Identify which cell holds the provided text, then report its (x, y) central coordinate. 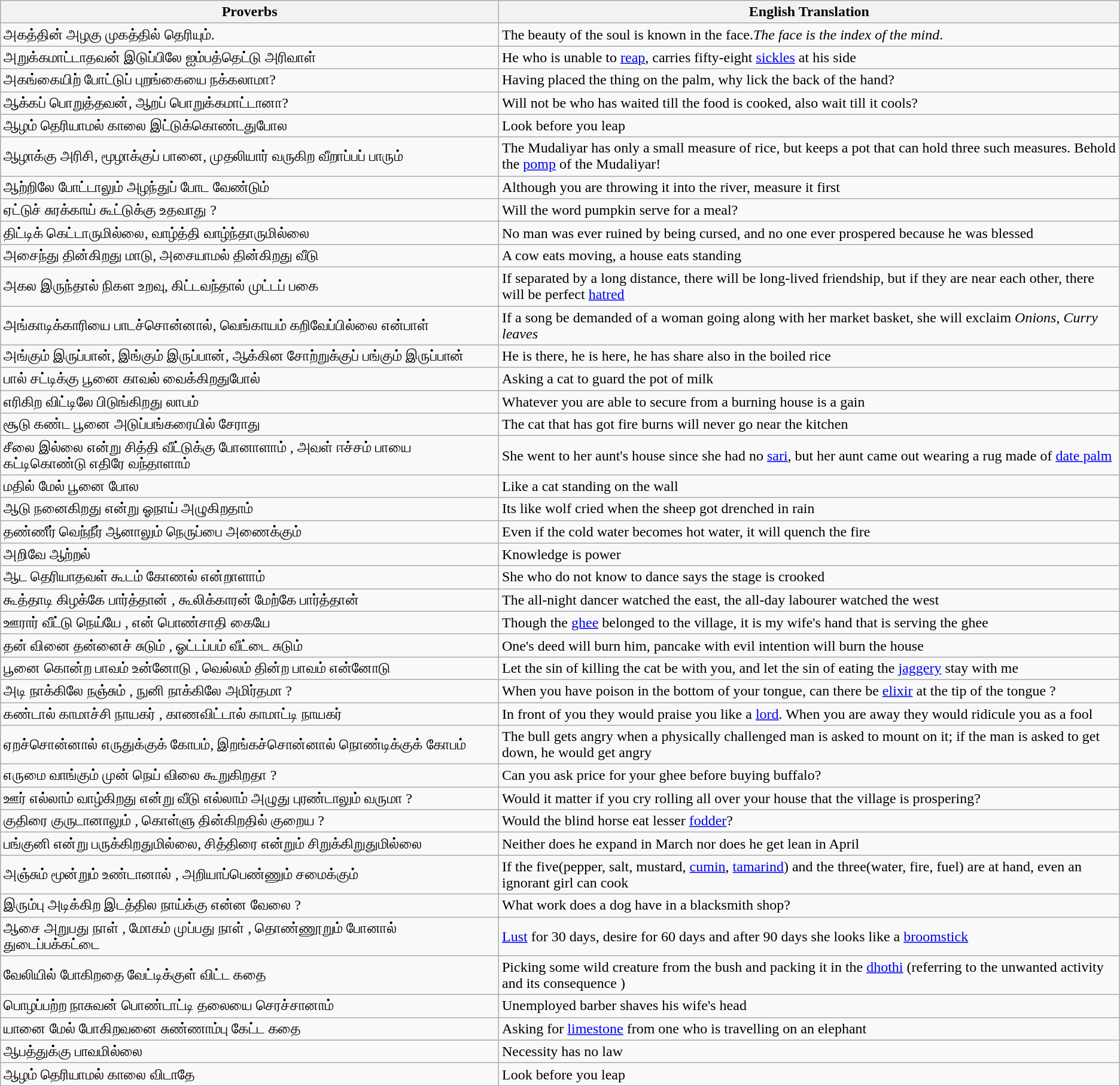
Necessity has no law (809, 1051)
பங்குனி என்று பருக்கிறதுமில்லை, சித்திரை என்றும் சிறுக்கிறுதுமில்லை (250, 844)
She went to her aunt's house since she had no sari, but her aunt came out wearing a rug made of date palm (809, 456)
அங்காடிக்காரியை பாடச்சொன்னால், வெங்காயம் கறிவேப்பில்லை என்பாள் (250, 325)
ஆழம் தெரியாமல் காலை விடாதே (250, 1074)
What work does a dog have in a blacksmith shop? (809, 905)
English Translation (809, 12)
பொழப்பற்ற நாசுவன் பொண்டாட்டி தலையை செரச்சானாம் (250, 1006)
பூனை கொன்ற பாவம் உன்னோடு , வெல்லம் தின்ற பாவம் என்னோடு (250, 668)
No man was ever ruined by being cursed, and no one ever prospered because he was blessed (809, 233)
கண்டால் காமாச்சி நாயகர் , காணவிட்டால் காமாட்டி நாயகர் (250, 713)
A cow eats moving, a house eats standing (809, 255)
ஆற்றிலே போட்டாலும் அழந்துப் போட வேண்டும் (250, 187)
When you have poison in the bottom of your tongue, can there be elixir at the tip of the tongue ? (809, 691)
If separated by a long distance, there will be long-lived friendship, but if they are near each other, there will be perfect hatred (809, 286)
If a song be demanded of a woman going along with her market basket, she will exclaim Onions, Curry leaves (809, 325)
Its like wolf cried when the sheep got drenched in rain (809, 509)
Unemployed barber shaves his wife's head (809, 1006)
ஆசை அறுபது நாள் , மோகம் முப்பது நாள் , தொண்ணூறும் போனால் துடைப்பக்கட்டை (250, 936)
In front of you they would praise you like a lord. When you are away they would ridicule you as a fool (809, 713)
Whatever you are able to secure from a burning house is a gain (809, 402)
Asking for limestone from one who is travelling on an elephant (809, 1029)
சீலை இல்லை என்று சித்தி வீட்டுக்கு போனாளாம் , அவள் ஈச்சம் பாயை கட்டிகொண்டு எதிரே வந்தாளாம் (250, 456)
திட்டிக் கெட்டாருமில்லை, வாழ்த்தி வாழ்ந்தாருமில்லை (250, 233)
ஆபத்துக்கு பாவமில்லை (250, 1051)
Even if the cold water becomes hot water, it will quench the fire (809, 532)
ஊரார் வீட்டு நெய்யே , என் பொண்சாதி கையே (250, 623)
அங்கும் இருப்பான், இங்கும் இருப்பான், ஆக்கின சோற்றுக்குப் பங்கும் இருப்பான் (250, 356)
அஞ்சும் மூன்றும் உண்டானால் , அறியாப்பெண்ணும் சமைக்கும் (250, 874)
அகத்தின் அழகு முகத்தில் தெரியும். (250, 35)
பால் சட்டிக்கு பூனை காவல் வைக்கிறதுபோல் (250, 379)
Knowledge is power (809, 554)
Lust for 30 days, desire for 60 days and after 90 days she looks like a broomstick (809, 936)
The beauty of the soul is known in the face.The face is the index of the mind. (809, 35)
ஆழாக்கு அரிசி, மூழாக்குப் பானை, முதலியார் வருகிற வீறாப்பப் பாரும் (250, 157)
The bull gets angry when a physically challenged man is asked to mount on it; if the man is asked to get down, he would get angry (809, 745)
Neither does he expand in March nor does he get lean in April (809, 844)
மதில் மேல் பூனை போல (250, 486)
இரும்பு அடிக்கிற இடத்தில நாய்க்கு என்ன வேலை ? (250, 905)
The Mudaliyar has only a small measure of rice, but keeps a pot that can hold three such measures. Behold the pomp of the Mudaliyar! (809, 157)
He who is unable to reap, carries fifty-eight sickles at his side (809, 57)
தன் வினை தன்னைச் சுடும் , ஓட்டப்பம் வீட்டை சுடும் (250, 645)
Would it matter if you cry rolling all over your house that the village is prospering? (809, 798)
Let the sin of killing the cat be with you, and let the sin of eating the jaggery stay with me (809, 668)
அகல இருந்தால் நிகள உறவு, கிட்டவந்தால் முட்டப் பகை (250, 286)
Like a cat standing on the wall (809, 486)
ஆழம் தெரியாமல் காலை இட்டுக்கொண்டதுபோல (250, 126)
Can you ask price for your ghee before buying buffalo? (809, 776)
கூத்தாடி கிழக்கே பார்த்தான் , கூலிக்காரன் மேற்கே பார்த்தான் (250, 600)
Though the ghee belonged to the village, it is my wife's hand that is serving the ghee (809, 623)
Proverbs (250, 12)
ஊர் எல்லாம் வாழ்கிறது என்று வீடு எல்லாம் அழுது புரண்டாலும் வருமா ? (250, 798)
Would the blind horse eat lesser fodder? (809, 821)
அசைந்து தின்கிறது மாடு, அசையாமல் தின்கிறது வீடு (250, 255)
Will the word pumpkin serve for a meal? (809, 210)
அடி நாக்கிலே நஞ்சும் , நுனி நாக்கிலே அமிர்தமா ? (250, 691)
சூடு கண்ட பூனை அடுப்பங்கரையில் சேராது (250, 425)
ஆக்கப் பொறுத்தவன், ஆறப் பொறுக்கமாட்டானா? (250, 103)
வேலியில் போகிறதை வேட்டிக்குள் விட்ட கதை (250, 975)
ஏறச்சொன்னால் எருதுக்குக் கோபம், இறங்கச்சொன்னால் நொண்டிக்குக் கோபம் (250, 745)
ஏட்டுச் சுரக்காய் கூட்டுக்கு உதவாது ? (250, 210)
அகங்கையிற் போட்டுப் புறங்கையை நக்கலாமா? (250, 80)
எரிகிற விட்டிலே பிடுங்கிறது லாபம் (250, 402)
யானை மேல் போகிறவனை சுண்ணாம்பு கேட்ட கதை (250, 1029)
குதிரை குருடானாலும் , கொள்ளு தின்கிறதில் குறைய ? (250, 821)
Having placed the thing on the palm, why lick the back of the hand? (809, 80)
He is there, he is here, he has share also in the boiled rice (809, 356)
அறிவே ஆற்றல் (250, 554)
தண்ணீர் வெந்நீர் ஆனாலும் நெருப்பை அணைக்கும் (250, 532)
Will not be who has waited till the food is cooked, also wait till it cools? (809, 103)
ஆடு நனைகிறது என்று ஓநாய் அழுகிறதாம் (250, 509)
ஆட தெரியாதவள் கூடம் கோணல் என்றாளாம் (250, 577)
அறுக்கமாட்டாதவன் இடுப்பிலே ஐம்பத்தெட்டு அரிவாள் (250, 57)
Asking a cat to guard the pot of milk (809, 379)
She who do not know to dance says the stage is crooked (809, 577)
One's deed will burn him, pancake with evil intention will burn the house (809, 645)
எருமை வாங்கும் முன் நெய் விலை கூறுகிறதா ? (250, 776)
Although you are throwing it into the river, measure it first (809, 187)
If the five(pepper, salt, mustard, cumin, tamarind) and the three(water, fire, fuel) are at hand, even an ignorant girl can cook (809, 874)
The all-night dancer watched the east, the all-day labourer watched the west (809, 600)
The cat that has got fire burns will never go near the kitchen (809, 425)
Picking some wild creature from the bush and packing it in the dhothi (referring to the unwanted activity and its consequence ) (809, 975)
